Find where the given text appears and provide that cell's center as (X, Y) coordinate. 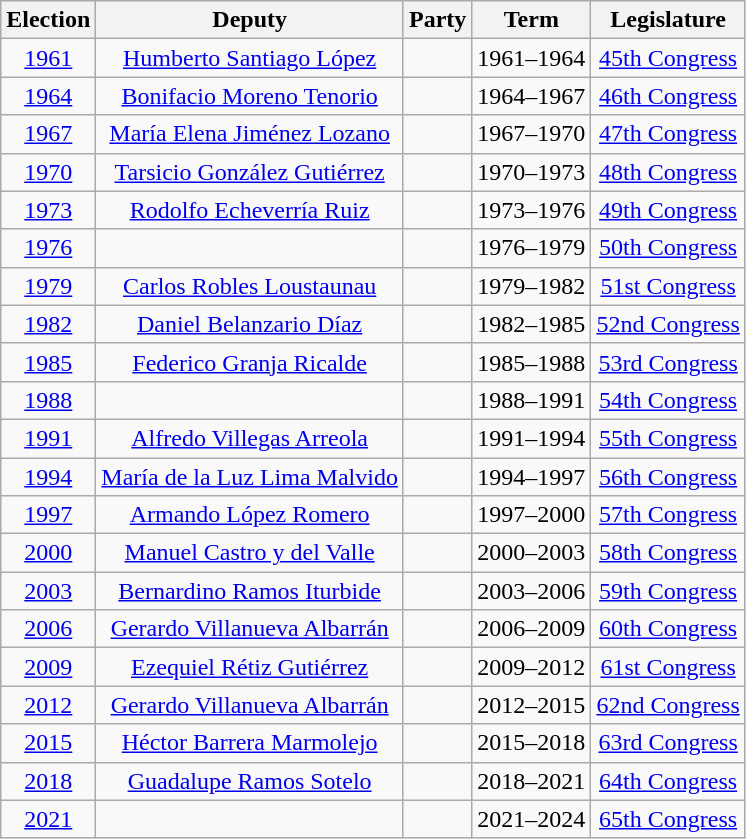
45th Congress (668, 58)
2009–2012 (532, 667)
2012–2015 (532, 705)
1967 (48, 134)
2021 (48, 819)
1988–1991 (532, 400)
54th Congress (668, 400)
2003–2006 (532, 591)
1982–1985 (532, 324)
50th Congress (668, 248)
56th Congress (668, 477)
52nd Congress (668, 324)
1961–1964 (532, 58)
65th Congress (668, 819)
Deputy (250, 20)
Humberto Santiago López (250, 58)
53rd Congress (668, 362)
1991 (48, 438)
1979 (48, 286)
1973 (48, 210)
1976 (48, 248)
Manuel Castro y del Valle (250, 553)
1964 (48, 96)
Bonifacio Moreno Tenorio (250, 96)
49th Congress (668, 210)
Carlos Robles Loustaunau (250, 286)
Alfredo Villegas Arreola (250, 438)
Tarsicio González Gutiérrez (250, 172)
2018 (48, 781)
1964–1967 (532, 96)
2000 (48, 553)
Armando López Romero (250, 515)
63rd Congress (668, 743)
1961 (48, 58)
María Elena Jiménez Lozano (250, 134)
2006–2009 (532, 629)
Federico Granja Ricalde (250, 362)
1994 (48, 477)
64th Congress (668, 781)
55th Congress (668, 438)
58th Congress (668, 553)
Bernardino Ramos Iturbide (250, 591)
2006 (48, 629)
1967–1970 (532, 134)
Term (532, 20)
Ezequiel Rétiz Gutiérrez (250, 667)
57th Congress (668, 515)
1979–1982 (532, 286)
1991–1994 (532, 438)
2009 (48, 667)
2003 (48, 591)
2000–2003 (532, 553)
2015 (48, 743)
2021–2024 (532, 819)
62nd Congress (668, 705)
2018–2021 (532, 781)
46th Congress (668, 96)
2015–2018 (532, 743)
1970–1973 (532, 172)
1985 (48, 362)
Guadalupe Ramos Sotelo (250, 781)
61st Congress (668, 667)
Héctor Barrera Marmolejo (250, 743)
1997 (48, 515)
Party (437, 20)
Daniel Belanzario Díaz (250, 324)
1976–1979 (532, 248)
Election (48, 20)
1997–2000 (532, 515)
48th Congress (668, 172)
María de la Luz Lima Malvido (250, 477)
1973–1976 (532, 210)
1985–1988 (532, 362)
1982 (48, 324)
59th Congress (668, 591)
Legislature (668, 20)
47th Congress (668, 134)
51st Congress (668, 286)
60th Congress (668, 629)
2012 (48, 705)
Rodolfo Echeverría Ruiz (250, 210)
1994–1997 (532, 477)
1988 (48, 400)
1970 (48, 172)
